Provide the [X, Y] coordinate of the cell's center where the given text is located.  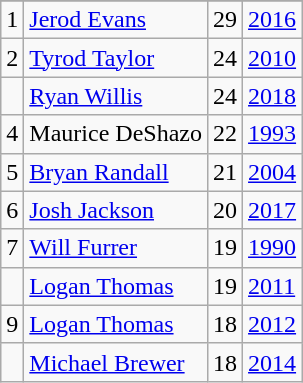
20 [224, 210]
Will Furrer [116, 248]
2017 [272, 210]
2012 [272, 324]
21 [224, 172]
Tyrod Taylor [116, 58]
Jerod Evans [116, 20]
1990 [272, 248]
Michael Brewer [116, 362]
2016 [272, 20]
Ryan Willis [116, 96]
1 [12, 20]
1993 [272, 134]
2010 [272, 58]
2018 [272, 96]
2004 [272, 172]
Bryan Randall [116, 172]
29 [224, 20]
Maurice DeShazo [116, 134]
9 [12, 324]
Josh Jackson [116, 210]
4 [12, 134]
5 [12, 172]
6 [12, 210]
2 [12, 58]
2014 [272, 362]
7 [12, 248]
22 [224, 134]
2011 [272, 286]
